Provide the (x, y) coordinate of the cell's center where the given text is located.  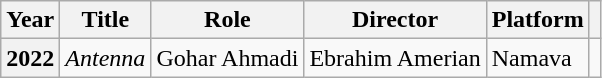
Role (228, 20)
2022 (30, 58)
Gohar Ahmadi (228, 58)
Year (30, 20)
Namava (538, 58)
Director (395, 20)
Title (106, 20)
Antenna (106, 58)
Ebrahim Amerian (395, 58)
Platform (538, 20)
